Determine the [X, Y] coordinate at the center of the cell enclosing the given text.  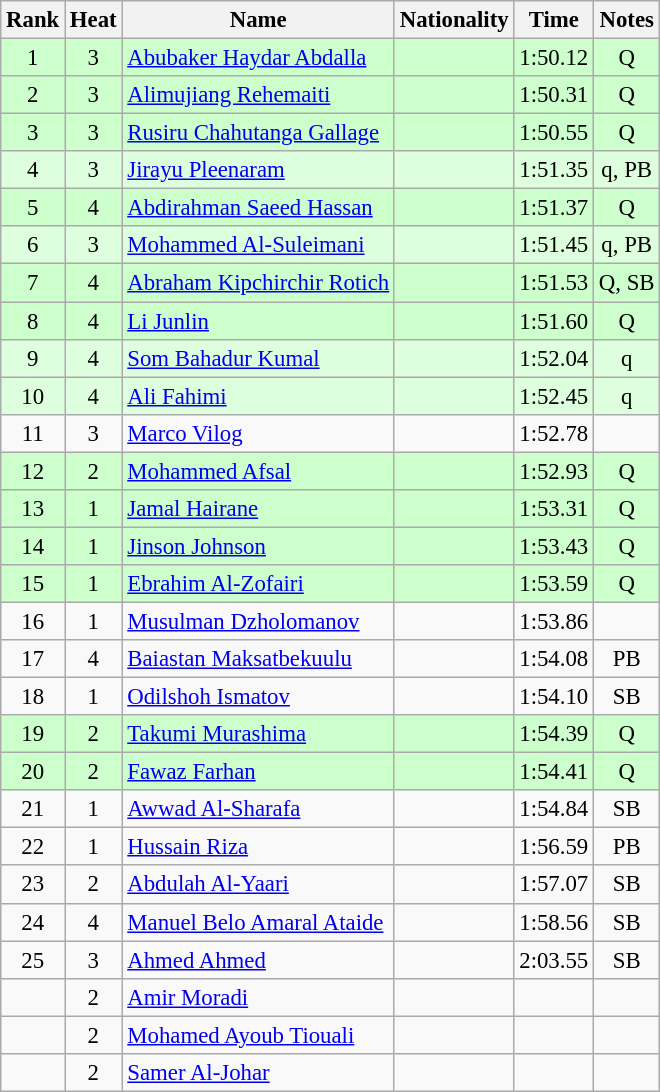
1:52.04 [554, 358]
1:54.39 [554, 734]
Marco Vilog [258, 433]
Jamal Hairane [258, 509]
1:51.60 [554, 321]
Awwad Al-Sharafa [258, 809]
Heat [94, 20]
Abraham Kipchirchir Rotich [258, 283]
1:51.35 [554, 170]
20 [33, 772]
1:53.86 [554, 621]
Alimujiang Rehemaiti [258, 95]
Baiastan Maksatbekuulu [258, 659]
15 [33, 584]
Musulman Dzholomanov [258, 621]
1:52.93 [554, 471]
1:51.37 [554, 208]
Som Bahadur Kumal [258, 358]
23 [33, 885]
Mohamed Ayoub Tiouali [258, 1035]
24 [33, 922]
1:50.55 [554, 133]
12 [33, 471]
1:50.12 [554, 58]
Samer Al-Johar [258, 1073]
1:51.45 [554, 245]
Nationality [454, 20]
Manuel Belo Amaral Ataide [258, 922]
21 [33, 809]
Odilshoh Ismatov [258, 697]
1:54.10 [554, 697]
6 [33, 245]
13 [33, 509]
19 [33, 734]
25 [33, 960]
Ebrahim Al-Zofairi [258, 584]
Hussain Riza [258, 847]
Takumi Murashima [258, 734]
18 [33, 697]
17 [33, 659]
Abdirahman Saeed Hassan [258, 208]
16 [33, 621]
Li Junlin [258, 321]
Rank [33, 20]
Abubaker Haydar Abdalla [258, 58]
Q, SB [627, 283]
Notes [627, 20]
Rusiru Chahutanga Gallage [258, 133]
1:52.45 [554, 396]
1:58.56 [554, 922]
Jirayu Pleenaram [258, 170]
1:53.31 [554, 509]
8 [33, 321]
1:53.59 [554, 584]
1:56.59 [554, 847]
Abdulah Al-Yaari [258, 885]
1:54.41 [554, 772]
Mohammed Afsal [258, 471]
Ahmed Ahmed [258, 960]
Fawaz Farhan [258, 772]
2:03.55 [554, 960]
Jinson Johnson [258, 546]
1:51.53 [554, 283]
22 [33, 847]
1:52.78 [554, 433]
1:54.84 [554, 809]
Time [554, 20]
1:50.31 [554, 95]
Amir Moradi [258, 997]
Ali Fahimi [258, 396]
Mohammed Al-Suleimani [258, 245]
9 [33, 358]
Name [258, 20]
7 [33, 283]
10 [33, 396]
1:53.43 [554, 546]
14 [33, 546]
1:54.08 [554, 659]
1:57.07 [554, 885]
11 [33, 433]
5 [33, 208]
